Extract the [X, Y] coordinate from the center of the cell holding the provided text.  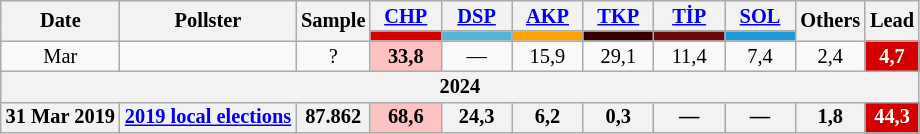
1,8 [830, 118]
87.862 [333, 118]
TİP [690, 16]
Lead [892, 20]
CHP [406, 16]
6,2 [548, 118]
? [333, 56]
2019 local elections [208, 118]
29,1 [618, 56]
7,4 [760, 56]
Sample [333, 20]
TKP [618, 16]
2,4 [830, 56]
15,9 [548, 56]
Pollster [208, 20]
Others [830, 20]
4,7 [892, 56]
DSP [476, 16]
2024 [460, 86]
Date [60, 20]
68,6 [406, 118]
44,3 [892, 118]
31 Mar 2019 [60, 118]
33,8 [406, 56]
11,4 [690, 56]
SOL [760, 16]
AKP [548, 16]
0,3 [618, 118]
Mar [60, 56]
24,3 [476, 118]
